Scan for the cell matching the given text and deliver its (x, y) coordinate at center. 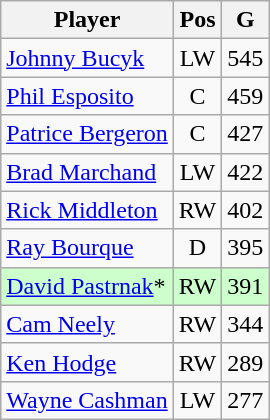
Rick Middleton (88, 210)
289 (246, 362)
277 (246, 400)
Cam Neely (88, 324)
David Pastrnak* (88, 286)
Ray Bourque (88, 248)
422 (246, 172)
391 (246, 286)
395 (246, 248)
Patrice Bergeron (88, 134)
Pos (197, 20)
Wayne Cashman (88, 400)
344 (246, 324)
402 (246, 210)
G (246, 20)
545 (246, 58)
Brad Marchand (88, 172)
Phil Esposito (88, 96)
D (197, 248)
Ken Hodge (88, 362)
459 (246, 96)
Player (88, 20)
Johnny Bucyk (88, 58)
427 (246, 134)
